Return (X, Y) of the center of cell containing provided text 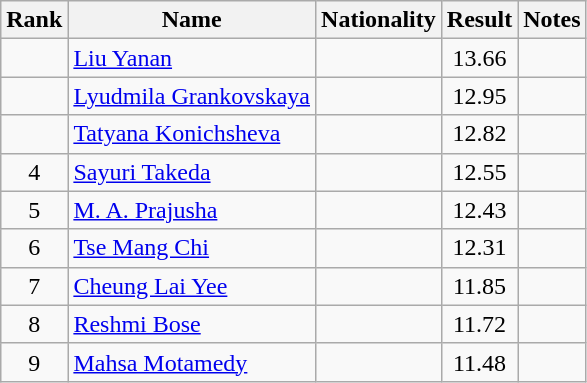
Rank (34, 20)
9 (34, 362)
Result (479, 20)
11.72 (479, 324)
12.31 (479, 248)
M. A. Prajusha (192, 210)
4 (34, 172)
7 (34, 286)
Sayuri Takeda (192, 172)
Reshmi Bose (192, 324)
11.48 (479, 362)
Nationality (379, 20)
12.55 (479, 172)
Mahsa Motamedy (192, 362)
8 (34, 324)
Liu Yanan (192, 58)
Name (192, 20)
12.43 (479, 210)
12.95 (479, 96)
12.82 (479, 134)
6 (34, 248)
Cheung Lai Yee (192, 286)
5 (34, 210)
11.85 (479, 286)
Tse Mang Chi (192, 248)
Tatyana Konichsheva (192, 134)
Lyudmila Grankovskaya (192, 96)
Notes (552, 20)
13.66 (479, 58)
